Pinpoint the cell where the given text exists, returning its (X, Y) midpoint coordinate. 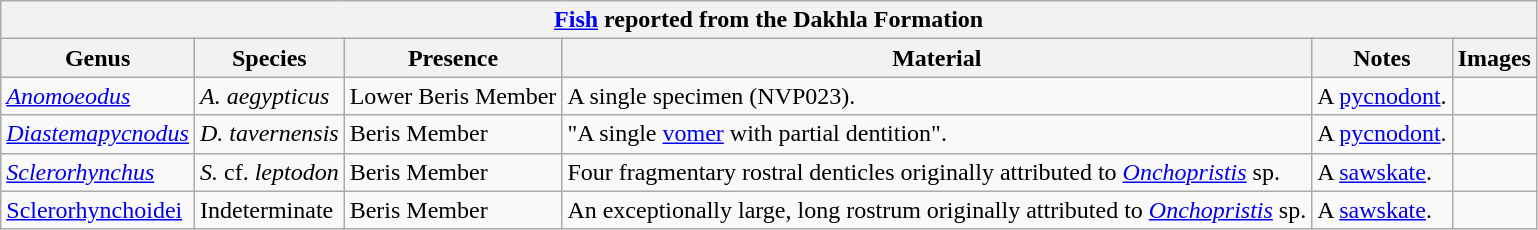
An exceptionally large, long rostrum originally attributed to Onchopristis sp. (937, 210)
A single specimen (NVP023). (937, 96)
Presence (453, 58)
Notes (1382, 58)
Diastemapycnodus (98, 134)
Four fragmentary rostral denticles originally attributed to Onchopristis sp. (937, 172)
Anomoeodus (98, 96)
S. cf. leptodon (269, 172)
D. tavernensis (269, 134)
Material (937, 58)
A. aegypticus (269, 96)
Genus (98, 58)
"A single vomer with partial dentition". (937, 134)
Sclerorhynchus (98, 172)
Lower Beris Member (453, 96)
Indeterminate (269, 210)
Species (269, 58)
Sclerorhynchoidei (98, 210)
Images (1494, 58)
Fish reported from the Dakhla Formation (769, 20)
